Return the [X, Y] coordinate for the center point of the cell that contains the specified text.  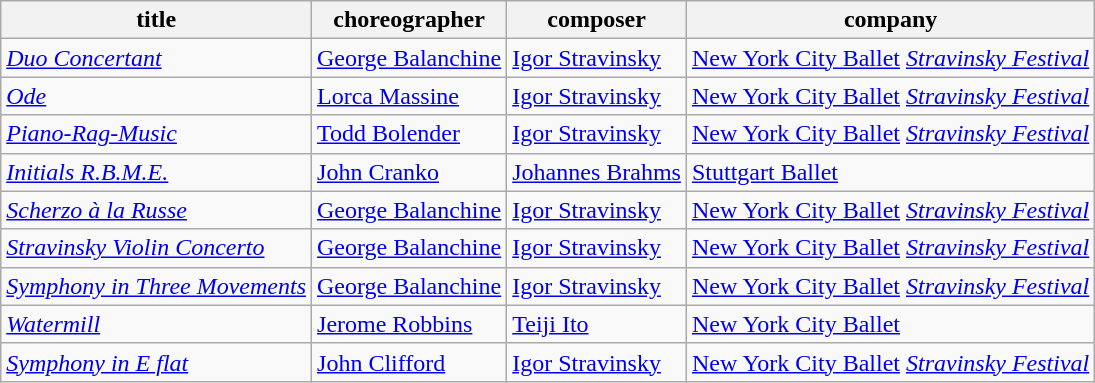
New York City Ballet [890, 324]
title [156, 20]
Initials R.B.M.E. [156, 172]
Todd Bolender [410, 134]
Teiji Ito [597, 324]
Duo Concertant [156, 58]
choreographer [410, 20]
Scherzo à la Russe [156, 210]
Jerome Robbins [410, 324]
Piano-Rag-Music [156, 134]
Lorca Massine [410, 96]
Symphony in Three Movements [156, 286]
Stravinsky Violin Concerto [156, 248]
Stuttgart Ballet [890, 172]
company [890, 20]
Watermill [156, 324]
composer [597, 20]
Symphony in E flat [156, 362]
John Clifford [410, 362]
Ode [156, 96]
John Cranko [410, 172]
Johannes Brahms [597, 172]
